Search for the cell housing the specified text and yield its (X, Y) center coordinate. 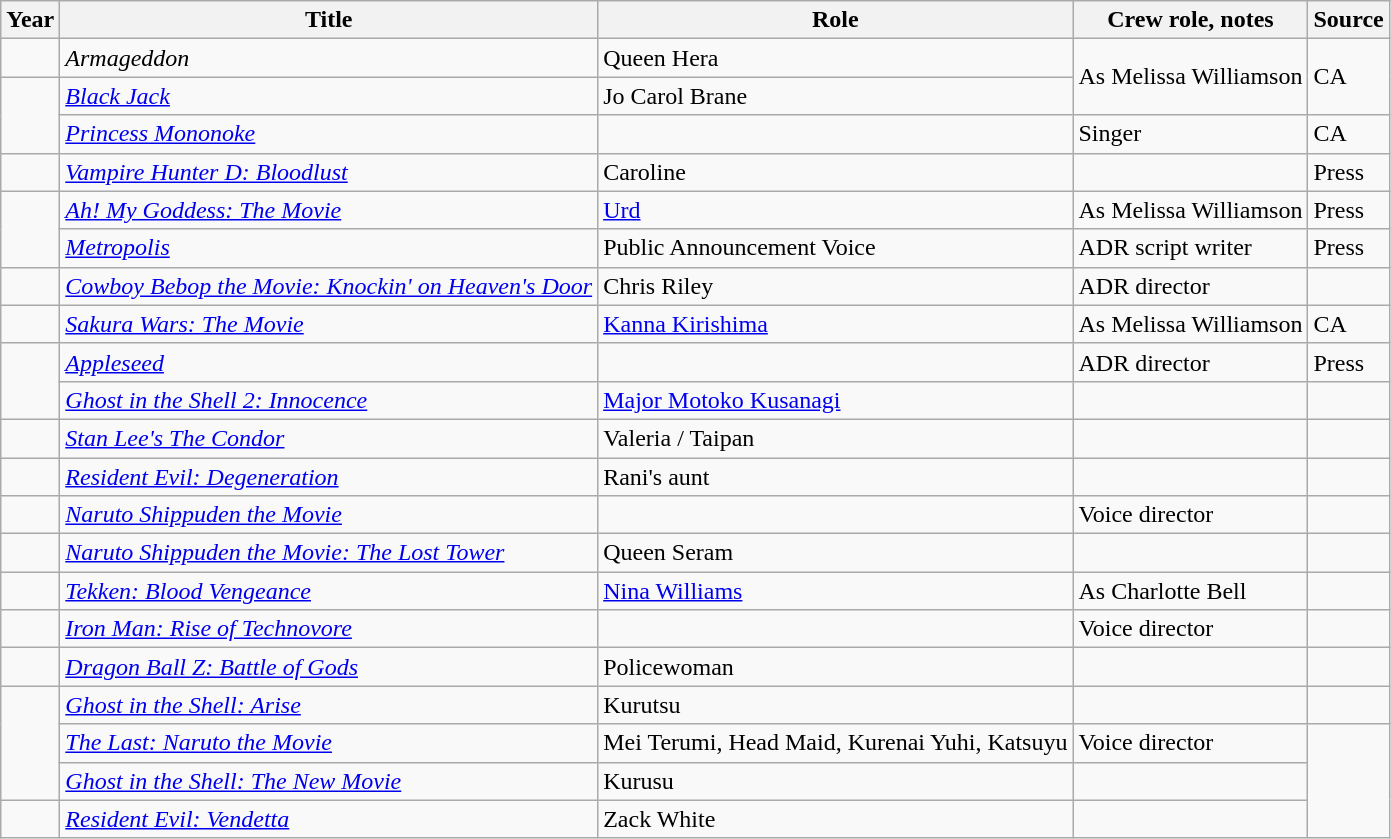
Vampire Hunter D: Bloodlust (329, 172)
Queen Seram (836, 553)
Black Jack (329, 96)
Ghost in the Shell: Arise (329, 705)
Valeria / Taipan (836, 438)
Cowboy Bebop the Movie: Knockin' on Heaven's Door (329, 286)
Major Motoko Kusanagi (836, 400)
Metropolis (329, 248)
Princess Mononoke (329, 134)
Nina Williams (836, 591)
Resident Evil: Vendetta (329, 819)
Crew role, notes (1190, 20)
Title (329, 20)
Resident Evil: Degeneration (329, 477)
Jo Carol Brane (836, 96)
Ah! My Goddess: The Movie (329, 210)
Year (30, 20)
As Charlotte Bell (1190, 591)
Appleseed (329, 362)
Stan Lee's The Condor (329, 438)
Sakura Wars: The Movie (329, 324)
Role (836, 20)
Singer (1190, 134)
Caroline (836, 172)
Tekken: Blood Vengeance (329, 591)
The Last: Naruto the Movie (329, 743)
ADR script writer (1190, 248)
Ghost in the Shell: The New Movie (329, 781)
Kanna Kirishima (836, 324)
Mei Terumi, Head Maid, Kurenai Yuhi, Katsuyu (836, 743)
Policewoman (836, 667)
Zack White (836, 819)
Kurusu (836, 781)
Kurutsu (836, 705)
Armageddon (329, 58)
Rani's aunt (836, 477)
Urd (836, 210)
Public Announcement Voice (836, 248)
Queen Hera (836, 58)
Source (1348, 20)
Dragon Ball Z: Battle of Gods (329, 667)
Iron Man: Rise of Technovore (329, 629)
Ghost in the Shell 2: Innocence (329, 400)
Chris Riley (836, 286)
Naruto Shippuden the Movie (329, 515)
Naruto Shippuden the Movie: The Lost Tower (329, 553)
